Return (x, y) of the center of cell containing provided text 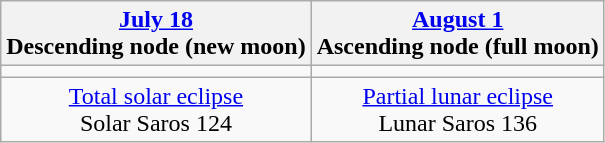
July 18Descending node (new moon) (156, 34)
Partial lunar eclipseLunar Saros 136 (458, 110)
Total solar eclipseSolar Saros 124 (156, 110)
August 1Ascending node (full moon) (458, 34)
